Output the [X, Y] coordinate of the center of the cell containing the given text.  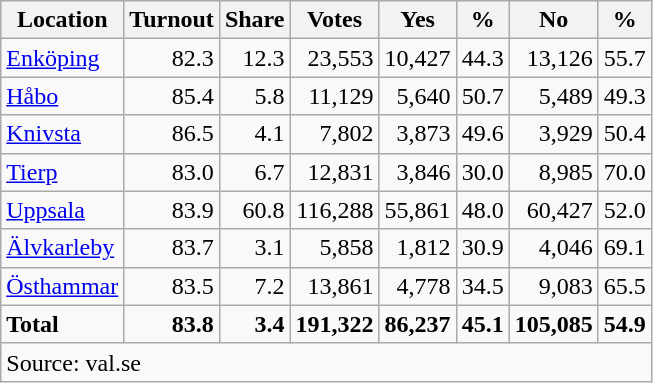
49.6 [482, 134]
48.0 [482, 210]
Knivsta [62, 134]
45.1 [482, 324]
86,237 [418, 324]
Älvkarleby [62, 248]
82.3 [172, 58]
1,812 [418, 248]
50.4 [624, 134]
60,427 [554, 210]
13,861 [334, 286]
50.7 [482, 96]
5,858 [334, 248]
23,553 [334, 58]
5,489 [554, 96]
3,846 [418, 172]
49.3 [624, 96]
6.7 [254, 172]
191,322 [334, 324]
55,861 [418, 210]
85.4 [172, 96]
Yes [418, 20]
Share [254, 20]
13,126 [554, 58]
5,640 [418, 96]
83.9 [172, 210]
116,288 [334, 210]
Östhammar [62, 286]
Total [62, 324]
Source: val.se [326, 362]
60.8 [254, 210]
4.1 [254, 134]
9,083 [554, 286]
70.0 [624, 172]
65.5 [624, 286]
Uppsala [62, 210]
Tierp [62, 172]
30.0 [482, 172]
7.2 [254, 286]
55.7 [624, 58]
12,831 [334, 172]
Håbo [62, 96]
83.8 [172, 324]
Turnout [172, 20]
4,046 [554, 248]
83.0 [172, 172]
83.7 [172, 248]
30.9 [482, 248]
52.0 [624, 210]
105,085 [554, 324]
No [554, 20]
4,778 [418, 286]
3.4 [254, 324]
Enköping [62, 58]
8,985 [554, 172]
44.3 [482, 58]
69.1 [624, 248]
11,129 [334, 96]
3,929 [554, 134]
Votes [334, 20]
5.8 [254, 96]
54.9 [624, 324]
Location [62, 20]
3.1 [254, 248]
12.3 [254, 58]
10,427 [418, 58]
7,802 [334, 134]
34.5 [482, 286]
86.5 [172, 134]
3,873 [418, 134]
83.5 [172, 286]
